Search for the cell housing the specified text and yield its [x, y] center coordinate. 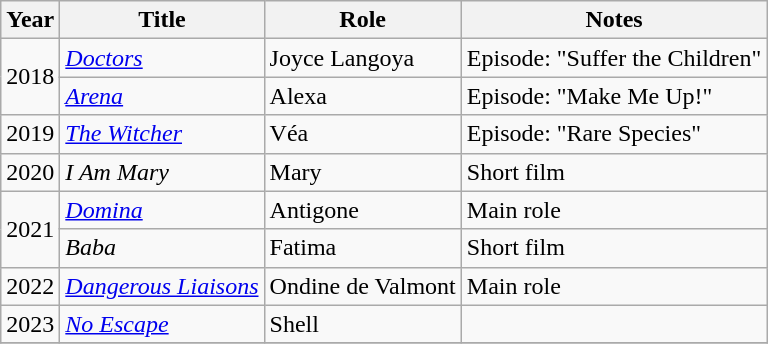
Arena [162, 96]
2018 [30, 77]
Antigone [362, 210]
Episode: "Rare Species" [614, 134]
Véa [362, 134]
No Escape [162, 324]
Fatima [362, 248]
Alexa [362, 96]
Joyce Langoya [362, 58]
Mary [362, 172]
Dangerous Liaisons [162, 286]
Notes [614, 20]
2022 [30, 286]
2023 [30, 324]
I Am Mary [162, 172]
Episode: "Suffer the Children" [614, 58]
2020 [30, 172]
Doctors [162, 58]
Baba [162, 248]
2021 [30, 229]
Domina [162, 210]
The Witcher [162, 134]
Ondine de Valmont [362, 286]
Title [162, 20]
Role [362, 20]
Shell [362, 324]
Episode: "Make Me Up!" [614, 96]
Year [30, 20]
2019 [30, 134]
